Search for the cell housing the specified text and yield its (X, Y) center coordinate. 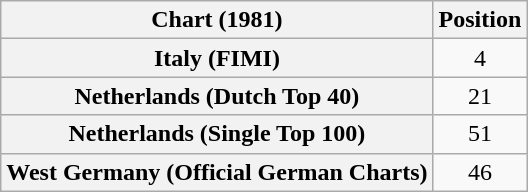
4 (480, 58)
46 (480, 172)
21 (480, 96)
Netherlands (Single Top 100) (217, 134)
Netherlands (Dutch Top 40) (217, 96)
West Germany (Official German Charts) (217, 172)
51 (480, 134)
Position (480, 20)
Chart (1981) (217, 20)
Italy (FIMI) (217, 58)
